Search for the cell housing the specified text and yield its [x, y] center coordinate. 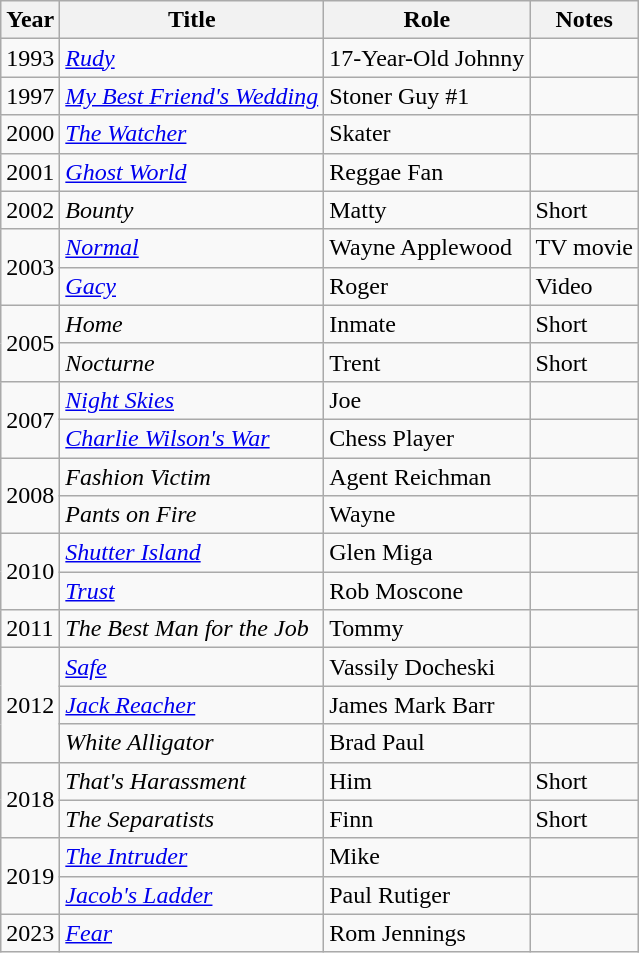
2008 [30, 496]
White Alligator [192, 743]
Inmate [427, 324]
Glen Miga [427, 553]
Rom Jennings [427, 933]
Mike [427, 857]
Agent Reichman [427, 477]
17-Year-Old Johnny [427, 58]
Wayne Applewood [427, 248]
2019 [30, 876]
James Mark Barr [427, 705]
2010 [30, 572]
Chess Player [427, 438]
Ghost World [192, 172]
1993 [30, 58]
The Best Man for the Job [192, 629]
Night Skies [192, 400]
Skater [427, 134]
1997 [30, 96]
2011 [30, 629]
The Intruder [192, 857]
Fear [192, 933]
2005 [30, 343]
Title [192, 20]
TV movie [584, 248]
Shutter Island [192, 553]
Jack Reacher [192, 705]
Notes [584, 20]
Brad Paul [427, 743]
Him [427, 781]
The Watcher [192, 134]
Charlie Wilson's War [192, 438]
2018 [30, 800]
2000 [30, 134]
Wayne [427, 515]
The Separatists [192, 819]
My Best Friend's Wedding [192, 96]
Matty [427, 210]
Pants on Fire [192, 515]
That's Harassment [192, 781]
Home [192, 324]
Vassily Docheski [427, 667]
Trust [192, 591]
Gacy [192, 286]
2001 [30, 172]
Paul Rutiger [427, 895]
Bounty [192, 210]
Tommy [427, 629]
2012 [30, 705]
Role [427, 20]
Trent [427, 362]
Stoner Guy #1 [427, 96]
Normal [192, 248]
Reggae Fan [427, 172]
Rudy [192, 58]
Rob Moscone [427, 591]
Nocturne [192, 362]
2007 [30, 419]
Jacob's Ladder [192, 895]
Year [30, 20]
Fashion Victim [192, 477]
Safe [192, 667]
2002 [30, 210]
Video [584, 286]
2003 [30, 267]
Finn [427, 819]
Roger [427, 286]
2023 [30, 933]
Joe [427, 400]
